Provide the [X, Y] coordinate of the cell's center where the given text is located.  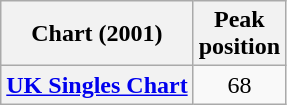
68 [239, 85]
Peakposition [239, 34]
Chart (2001) [97, 34]
UK Singles Chart [97, 85]
